Pinpoint the cell where the given text exists, returning its [x, y] midpoint coordinate. 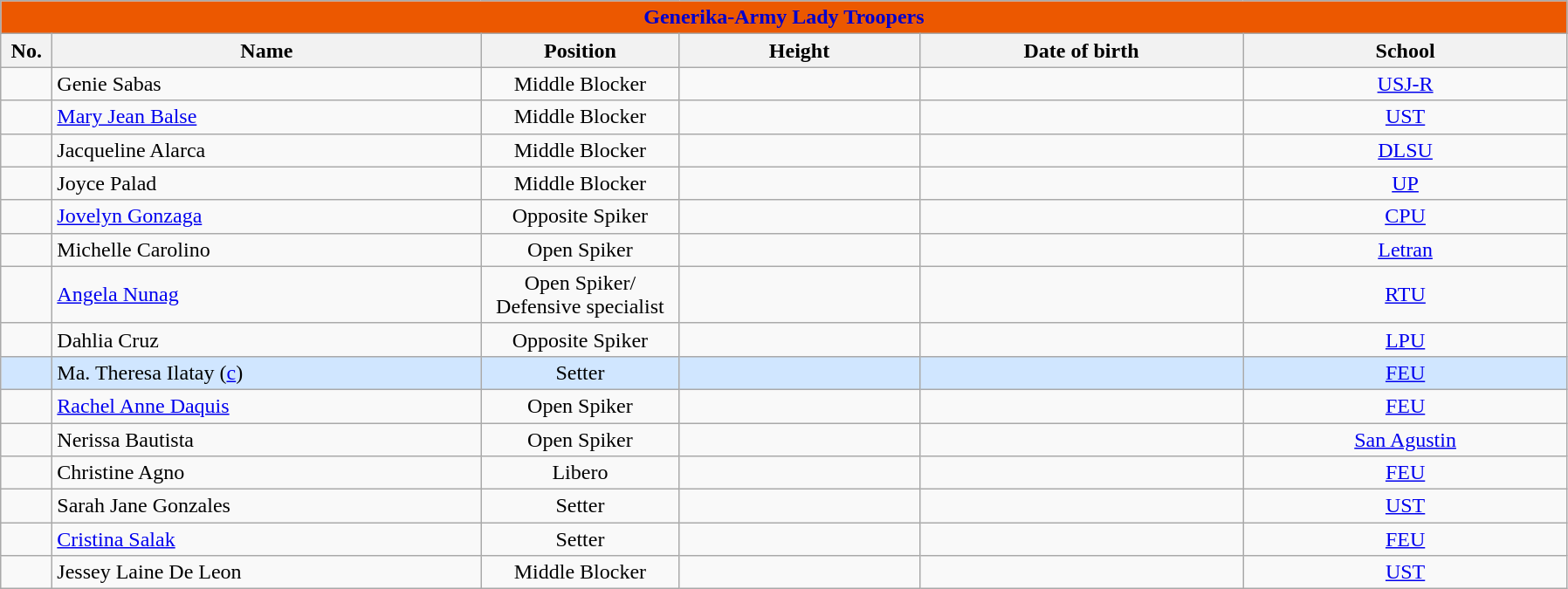
Position [580, 51]
Cristina Salak [267, 539]
Jessey Laine De Leon [267, 572]
Date of birth [1081, 51]
Genie Sabas [267, 84]
Nerissa Bautista [267, 439]
School [1406, 51]
UP [1406, 183]
Letran [1406, 250]
LPU [1406, 339]
Libero [580, 473]
Mary Jean Balse [267, 117]
Jacqueline Alarca [267, 150]
Joyce Palad [267, 183]
Generika-Army Lady Troopers [784, 17]
Dahlia Cruz [267, 339]
Jovelyn Gonzaga [267, 216]
Height [800, 51]
Angela Nunag [267, 295]
Christine Agno [267, 473]
No. [26, 51]
Rachel Anne Daquis [267, 406]
CPU [1406, 216]
USJ-R [1406, 84]
Ma. Theresa Ilatay (c) [267, 373]
San Agustin [1406, 439]
DLSU [1406, 150]
Michelle Carolino [267, 250]
RTU [1406, 295]
Sarah Jane Gonzales [267, 506]
Name [267, 51]
Open Spiker/ Defensive specialist [580, 295]
